Capture the cell that displays the provided text and extract its (X, Y) central coordinate. 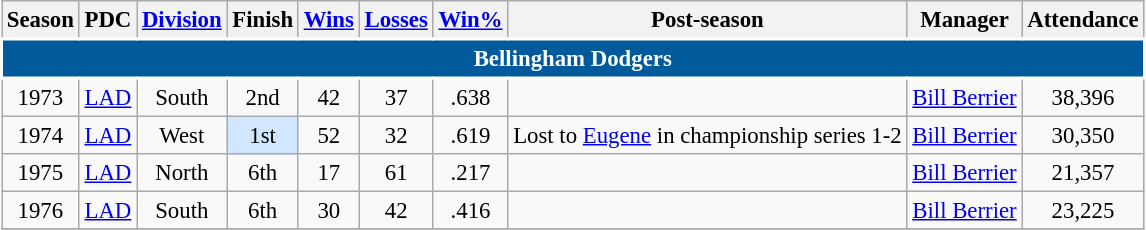
.619 (470, 136)
Win% (470, 20)
1976 (41, 211)
Finish (262, 20)
.638 (470, 97)
Wins (328, 20)
37 (396, 97)
17 (328, 173)
North (182, 173)
Attendance (1083, 20)
PDC (108, 20)
Manager (964, 20)
Losses (396, 20)
61 (396, 173)
1st (262, 136)
1973 (41, 97)
23,225 (1083, 211)
West (182, 136)
.416 (470, 211)
21,357 (1083, 173)
1974 (41, 136)
Post-season (708, 20)
2nd (262, 97)
1975 (41, 173)
38,396 (1083, 97)
52 (328, 136)
30,350 (1083, 136)
.217 (470, 173)
Division (182, 20)
32 (396, 136)
Lost to Eugene in championship series 1-2 (708, 136)
30 (328, 211)
Season (41, 20)
Bellingham Dodgers (573, 58)
